Find where the given text appears and provide that cell's center as [x, y] coordinate. 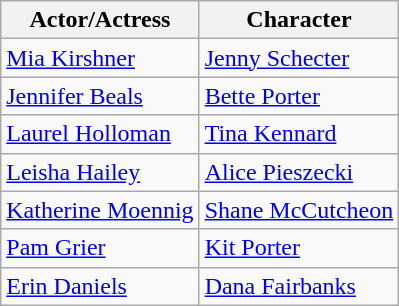
Bette Porter [299, 96]
Jenny Schecter [299, 58]
Actor/Actress [100, 20]
Pam Grier [100, 248]
Jennifer Beals [100, 96]
Katherine Moennig [100, 210]
Mia Kirshner [100, 58]
Tina Kennard [299, 134]
Erin Daniels [100, 286]
Shane McCutcheon [299, 210]
Leisha Hailey [100, 172]
Kit Porter [299, 248]
Dana Fairbanks [299, 286]
Character [299, 20]
Laurel Holloman [100, 134]
Alice Pieszecki [299, 172]
